Extract the [x, y] coordinate from the center of the cell holding the provided text.  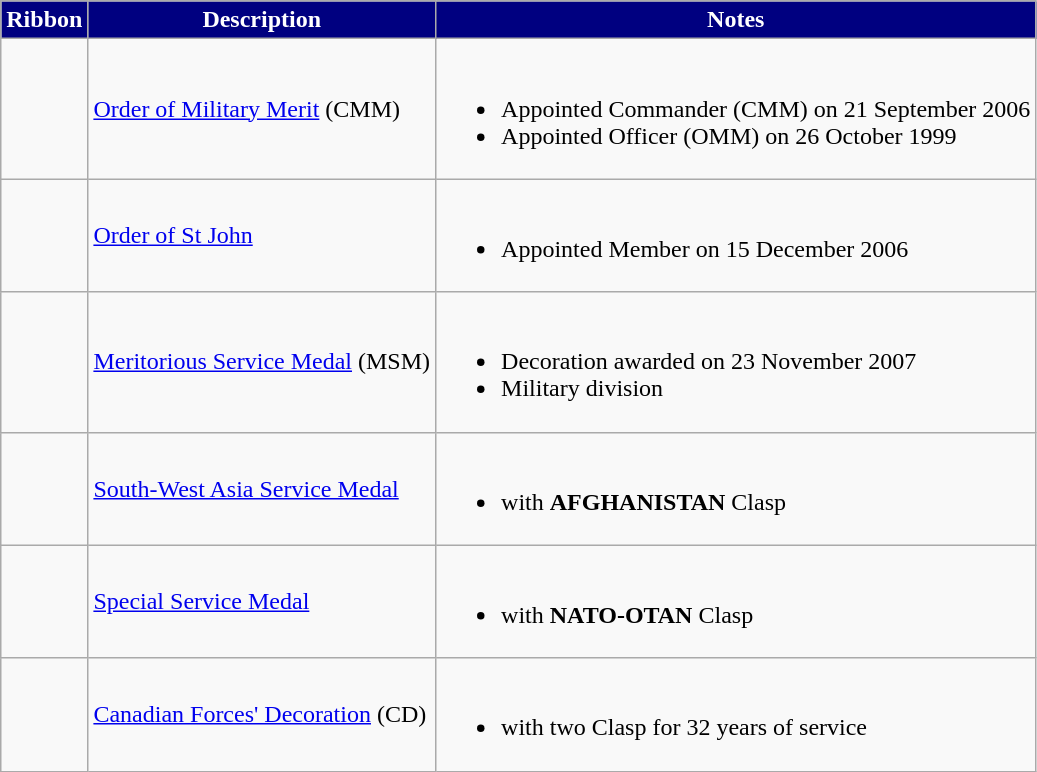
with two Clasp for 32 years of service [736, 714]
Decoration awarded on 23 November 2007Military division [736, 362]
with NATO-OTAN Clasp [736, 602]
Notes [736, 20]
Appointed Commander (CMM) on 21 September 2006Appointed Officer (OMM) on 26 October 1999 [736, 109]
Order of Military Merit (CMM) [262, 109]
Canadian Forces' Decoration (CD) [262, 714]
with AFGHANISTAN Clasp [736, 488]
Order of St John [262, 236]
South-West Asia Service Medal [262, 488]
Special Service Medal [262, 602]
Ribbon [44, 20]
Description [262, 20]
Appointed Member on 15 December 2006 [736, 236]
Meritorious Service Medal (MSM) [262, 362]
